Provide the [X, Y] coordinate of the cell's center where the given text is located.  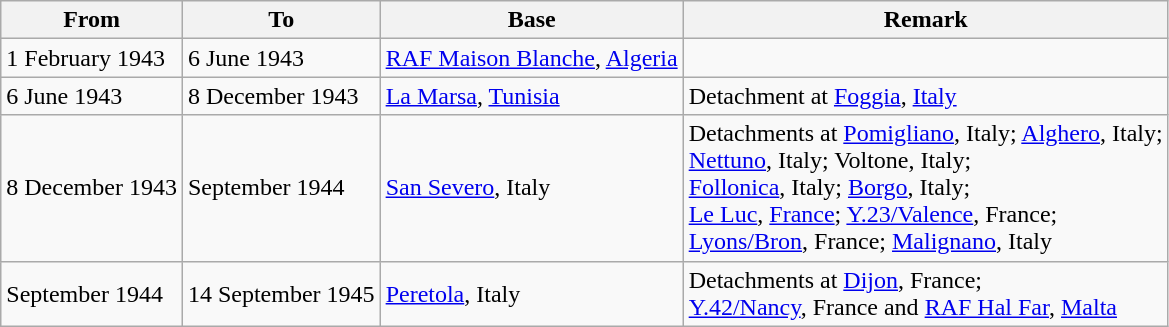
From [92, 20]
Detachments at Dijon, France;Y.42/Nancy, France and RAF Hal Far, Malta [926, 294]
San Severo, Italy [532, 188]
14 September 1945 [281, 294]
To [281, 20]
Remark [926, 20]
Base [532, 20]
Detachment at Foggia, Italy [926, 96]
RAF Maison Blanche, Algeria [532, 58]
Peretola, Italy [532, 294]
La Marsa, Tunisia [532, 96]
1 February 1943 [92, 58]
